For the text-containing cell, return its midpoint in [x, y] coordinate format. 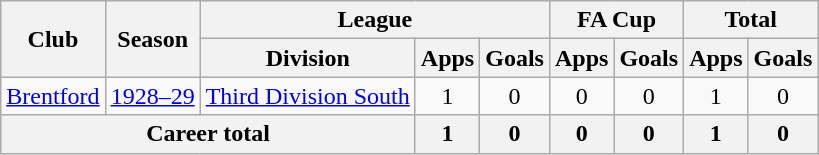
1928–29 [152, 96]
Division [308, 58]
Career total [208, 134]
Total [751, 20]
Third Division South [308, 96]
League [374, 20]
Brentford [53, 96]
FA Cup [616, 20]
Season [152, 39]
Club [53, 39]
